Extract the [X, Y] coordinate from the center of the cell holding the provided text.  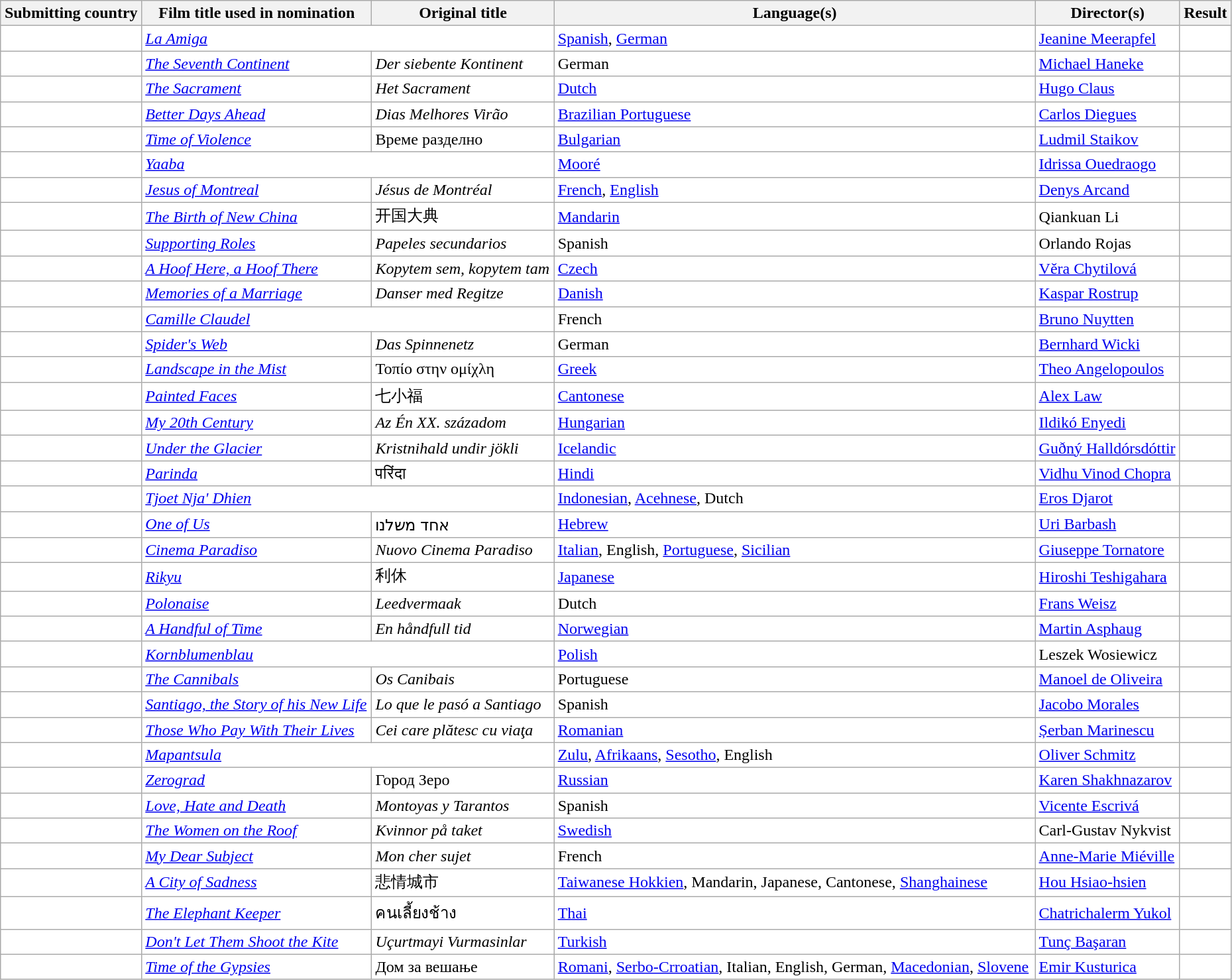
Emir Kusturica [1107, 967]
Turkish [795, 942]
Martin Asphaug [1107, 629]
Kristnihald undir jökli [463, 448]
Zulu, Afrikaans, Sesotho, English [795, 755]
Het Sacrament [463, 89]
Chatrichalerm Yukol [1107, 912]
Hindi [795, 473]
Време разделно [463, 139]
Submitting country [72, 13]
Bernhard Wicki [1107, 344]
Город Зеро [463, 780]
Ildikó Enyedi [1107, 423]
Time of Violence [257, 139]
Better Days Ahead [257, 114]
אחד משלנו [463, 524]
Romanian [795, 730]
The Sacrament [257, 89]
Under the Glacier [257, 448]
The Women on the Roof [257, 831]
परिंदा [463, 473]
Papeles secundarios [463, 243]
Spanish, German [795, 38]
En håndfull tid [463, 629]
Swedish [795, 831]
Der siebente Kontinent [463, 64]
Anne-Marie Miéville [1107, 856]
Danser med Regitze [463, 294]
My 20th Century [257, 423]
Karen Shakhnazarov [1107, 780]
Nuovo Cinema Paradiso [463, 550]
Original title [463, 13]
Os Canibais [463, 679]
Mooré [795, 164]
Leedvermaak [463, 603]
Manoel de Oliveira [1107, 679]
Spider's Web [257, 344]
Uri Barbash [1107, 524]
Rikyu [257, 577]
Romani, Serbo-Crroatian, Italian, English, German, Macedonian, Slovene [795, 967]
Leszek Wosiewicz [1107, 654]
Landscape in the Mist [257, 369]
Polonaise [257, 603]
Theo Angelopoulos [1107, 369]
French, English [795, 190]
Memories of a Marriage [257, 294]
Hiroshi Teshigahara [1107, 577]
Дом за вешање [463, 967]
七小福 [463, 397]
Dias Melhores Virão [463, 114]
Kvinnor på taket [463, 831]
Japanese [795, 577]
Jésus de Montréal [463, 190]
Jesus of Montreal [257, 190]
Thai [795, 912]
A Handful of Time [257, 629]
Bulgarian [795, 139]
Norwegian [795, 629]
Love, Hate and Death [257, 806]
A Hoof Here, a Hoof There [257, 269]
Denys Arcand [1107, 190]
Michael Haneke [1107, 64]
Zerograd [257, 780]
Das Spinnenetz [463, 344]
Result [1205, 13]
Τοπίο στην ομίχλη [463, 369]
Russian [795, 780]
Tjoet Nja' Dhien [348, 499]
Film title used in nomination [257, 13]
Director(s) [1107, 13]
Uçurtmayi Vurmasinlar [463, 942]
Kornblumenblau [348, 654]
Carl-Gustav Nykvist [1107, 831]
The Cannibals [257, 679]
The Seventh Continent [257, 64]
Hungarian [795, 423]
Guðný Halldórsdóttir [1107, 448]
Polish [795, 654]
My Dear Subject [257, 856]
Cinema Paradiso [257, 550]
La Amiga [348, 38]
Time of the Gypsies [257, 967]
Hou Hsiao-hsien [1107, 883]
Language(s) [795, 13]
Mandarin [795, 216]
Mapantsula [348, 755]
Oliver Schmitz [1107, 755]
悲情城市 [463, 883]
Cantonese [795, 397]
Mon cher sujet [463, 856]
Cei care plătesc cu viaţa [463, 730]
Věra Chytilová [1107, 269]
Hugo Claus [1107, 89]
Italian, English, Portuguese, Sicilian [795, 550]
Czech [795, 269]
Painted Faces [257, 397]
Greek [795, 369]
Supporting Roles [257, 243]
Șerban Marinescu [1107, 730]
Hebrew [795, 524]
Parinda [257, 473]
Vicente Escrivá [1107, 806]
利休 [463, 577]
Giuseppe Tornatore [1107, 550]
Lo que le pasó a Santiago [463, 704]
Az Én XX. századom [463, 423]
Camille Claudel [348, 319]
Indonesian, Acehnese, Dutch [795, 499]
Icelandic [795, 448]
Vidhu Vinod Chopra [1107, 473]
Qiankuan Li [1107, 216]
Montoyas y Tarantos [463, 806]
Tunç Başaran [1107, 942]
Kaspar Rostrup [1107, 294]
Santiago, the Story of his New Life [257, 704]
Brazilian Portuguese [795, 114]
Idrissa Ouedraogo [1107, 164]
The Elephant Keeper [257, 912]
A City of Sadness [257, 883]
开国大典 [463, 216]
Kopytem sem, kopytem tam [463, 269]
Danish [795, 294]
One of Us [257, 524]
Yaaba [348, 164]
Those Who Pay With Their Lives [257, 730]
Portuguese [795, 679]
Orlando Rojas [1107, 243]
The Birth of New China [257, 216]
Eros Djarot [1107, 499]
Carlos Diegues [1107, 114]
คนเลี้ยงช้าง [463, 912]
Taiwanese Hokkien, Mandarin, Japanese, Cantonese, Shanghainese [795, 883]
Frans Weisz [1107, 603]
Jacobo Morales [1107, 704]
Don't Let Them Shoot the Kite [257, 942]
Bruno Nuytten [1107, 319]
Ludmil Staikov [1107, 139]
Jeanine Meerapfel [1107, 38]
Alex Law [1107, 397]
